For the text-containing cell, return its midpoint in (X, Y) coordinate format. 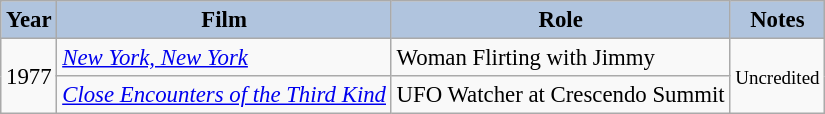
Year (29, 20)
Woman Flirting with Jimmy (560, 58)
1977 (29, 76)
New York, New York (224, 58)
UFO Watcher at Crescendo Summit (560, 95)
Film (224, 20)
Notes (778, 20)
Close Encounters of the Third Kind (224, 95)
Role (560, 20)
Uncredited (778, 76)
